Identify which cell holds the provided text, then report its (X, Y) central coordinate. 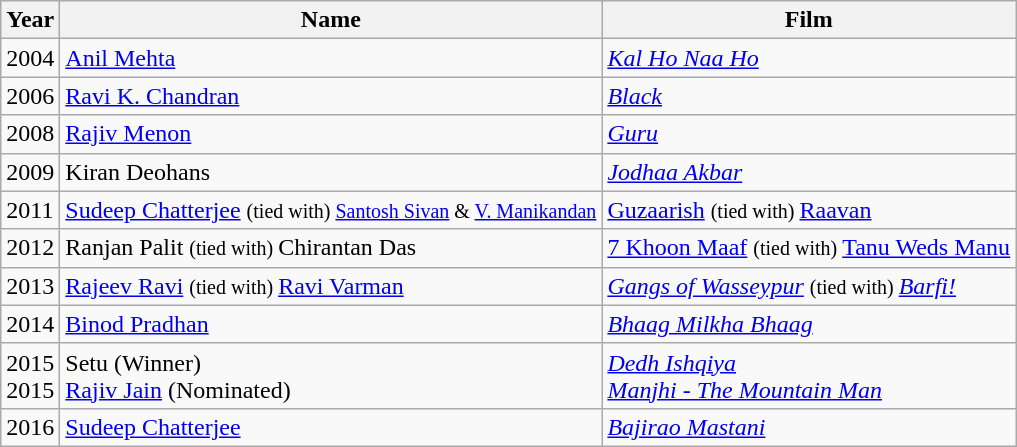
Gangs of Wasseypur (tied with) Barfi! (809, 286)
Rajeev Ravi (tied with) Ravi Varman (331, 286)
2006 (30, 96)
Ravi K. Chandran (331, 96)
Guzaarish (tied with) Raavan (809, 210)
Kiran Deohans (331, 172)
Setu (Winner)Rajiv Jain (Nominated) (331, 376)
Jodhaa Akbar (809, 172)
Dedh IshqiyaManjhi - The Mountain Man (809, 376)
Anil Mehta (331, 58)
Black (809, 96)
Sudeep Chatterjee (tied with) Santosh Sivan & V. Manikandan (331, 210)
Film (809, 20)
20152015 (30, 376)
Guru (809, 134)
Binod Pradhan (331, 324)
2011 (30, 210)
Sudeep Chatterjee (331, 427)
2012 (30, 248)
Name (331, 20)
2014 (30, 324)
Rajiv Menon (331, 134)
2016 (30, 427)
Year (30, 20)
Bajirao Mastani (809, 427)
2013 (30, 286)
2009 (30, 172)
2004 (30, 58)
7 Khoon Maaf (tied with) Tanu Weds Manu (809, 248)
Kal Ho Naa Ho (809, 58)
Ranjan Palit (tied with) Chirantan Das (331, 248)
2008 (30, 134)
Bhaag Milkha Bhaag (809, 324)
